Search for the cell housing the specified text and yield its [X, Y] center coordinate. 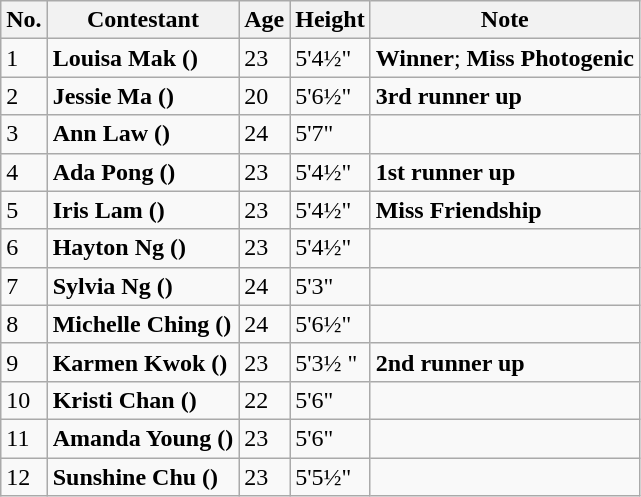
Louisa Mak () [143, 58]
Sunshine Chu () [143, 477]
3rd runner up [504, 96]
4 [24, 172]
Hayton Ng () [143, 248]
8 [24, 324]
2 [24, 96]
Height [330, 20]
Miss Friendship [504, 210]
Contestant [143, 20]
Jessie Ma () [143, 96]
9 [24, 362]
Age [264, 20]
1st runner up [504, 172]
Note [504, 20]
5'5½" [330, 477]
5'7" [330, 134]
Ada Pong () [143, 172]
Iris Lam () [143, 210]
Kristi Chan () [143, 400]
Sylvia Ng () [143, 286]
No. [24, 20]
Amanda Young () [143, 438]
5'3" [330, 286]
6 [24, 248]
7 [24, 286]
1 [24, 58]
22 [264, 400]
Winner; Miss Photogenic [504, 58]
3 [24, 134]
12 [24, 477]
5 [24, 210]
20 [264, 96]
Ann Law () [143, 134]
Karmen Kwok () [143, 362]
2nd runner up [504, 362]
5'3½ " [330, 362]
Michelle Ching () [143, 324]
10 [24, 400]
11 [24, 438]
